Search for the cell housing the specified text and yield its (X, Y) center coordinate. 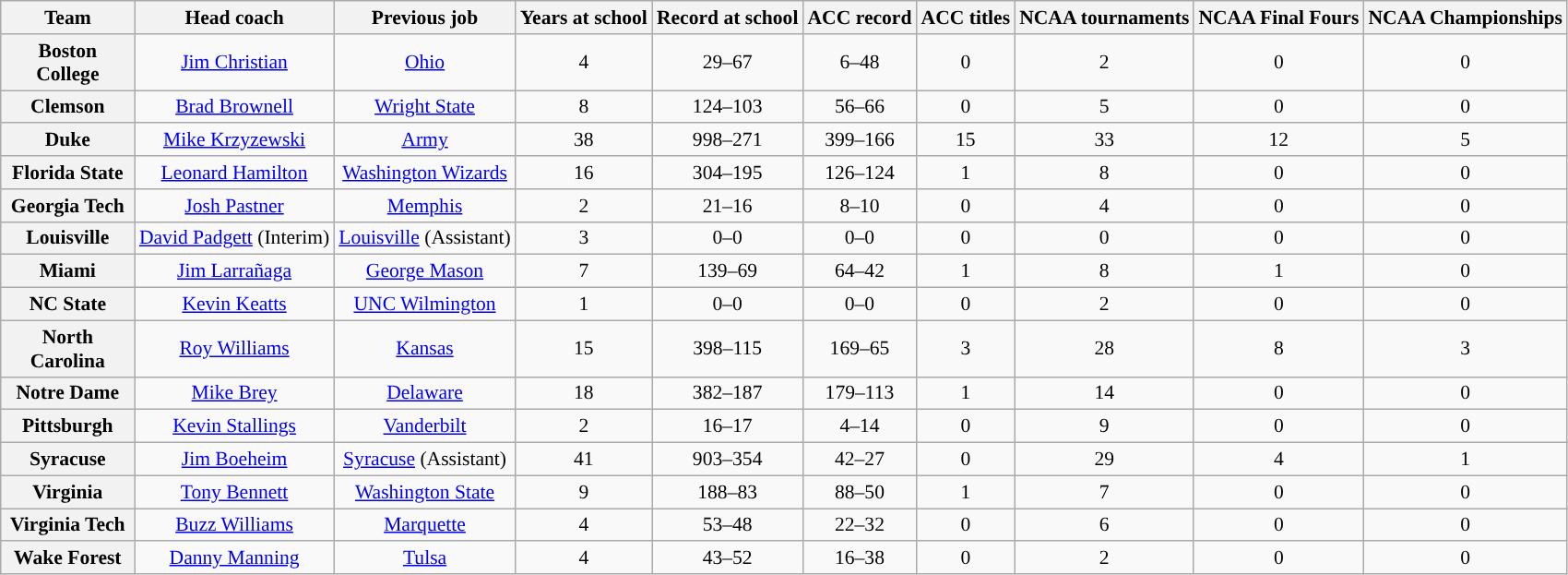
33 (1104, 140)
Syracuse (68, 460)
28 (1104, 349)
14 (1104, 393)
903–354 (728, 460)
Delaware (424, 393)
Danny Manning (234, 558)
12 (1278, 140)
Jim Boeheim (234, 460)
139–69 (728, 271)
Marquette (424, 525)
Washington State (424, 492)
Tony Bennett (234, 492)
Washington Wizards (424, 173)
126–124 (860, 173)
Georgia Tech (68, 206)
Team (68, 18)
16–17 (728, 426)
Years at school (584, 18)
Roy Williams (234, 349)
6 (1104, 525)
4–14 (860, 426)
Jim Christian (234, 63)
Kevin Stallings (234, 426)
Miami (68, 271)
304–195 (728, 173)
UNC Wilmington (424, 305)
Mike Krzyzewski (234, 140)
Syracuse (Assistant) (424, 460)
169–65 (860, 349)
Virginia Tech (68, 525)
Pittsburgh (68, 426)
399–166 (860, 140)
398–115 (728, 349)
18 (584, 393)
Brad Brownell (234, 107)
Buzz Williams (234, 525)
Kansas (424, 349)
Previous job (424, 18)
NC State (68, 305)
Virginia (68, 492)
6–48 (860, 63)
188–83 (728, 492)
16–38 (860, 558)
Memphis (424, 206)
Duke (68, 140)
NCAA Final Fours (1278, 18)
Jim Larrañaga (234, 271)
382–187 (728, 393)
Wright State (424, 107)
42–27 (860, 460)
64–42 (860, 271)
88–50 (860, 492)
Tulsa (424, 558)
56–66 (860, 107)
53–48 (728, 525)
Florida State (68, 173)
8–10 (860, 206)
Mike Brey (234, 393)
998–271 (728, 140)
George Mason (424, 271)
124–103 (728, 107)
Head coach (234, 18)
16 (584, 173)
Notre Dame (68, 393)
Clemson (68, 107)
NCAA Championships (1465, 18)
29 (1104, 460)
Louisville (Assistant) (424, 238)
Army (424, 140)
179–113 (860, 393)
Record at school (728, 18)
ACC titles (965, 18)
Leonard Hamilton (234, 173)
Ohio (424, 63)
Wake Forest (68, 558)
ACC record (860, 18)
22–32 (860, 525)
21–16 (728, 206)
41 (584, 460)
43–52 (728, 558)
North Carolina (68, 349)
Josh Pastner (234, 206)
Boston College (68, 63)
David Padgett (Interim) (234, 238)
38 (584, 140)
NCAA tournaments (1104, 18)
29–67 (728, 63)
Louisville (68, 238)
Kevin Keatts (234, 305)
Vanderbilt (424, 426)
